Find where the given text appears and provide that cell's center as (X, Y) coordinate. 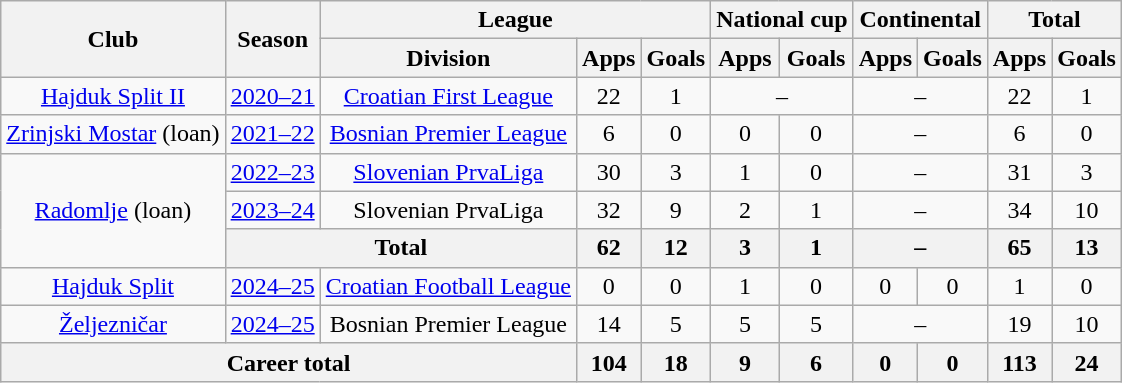
League (516, 20)
34 (1019, 210)
Club (113, 39)
14 (609, 324)
2021–22 (272, 134)
Radomlje (loan) (113, 210)
113 (1019, 362)
65 (1019, 248)
Career total (289, 362)
24 (1087, 362)
National cup (782, 20)
Željezničar (113, 324)
Division (448, 58)
62 (609, 248)
Croatian First League (448, 96)
Continental (920, 20)
2020–21 (272, 96)
32 (609, 210)
Hajduk Split (113, 286)
Croatian Football League (448, 286)
2022–23 (272, 172)
13 (1087, 248)
12 (676, 248)
Hajduk Split II (113, 96)
18 (676, 362)
104 (609, 362)
2023–24 (272, 210)
Zrinjski Mostar (loan) (113, 134)
2 (745, 210)
31 (1019, 172)
Season (272, 39)
30 (609, 172)
19 (1019, 324)
